From the cell containing the given text, extract its center point as (x, y) coordinate. 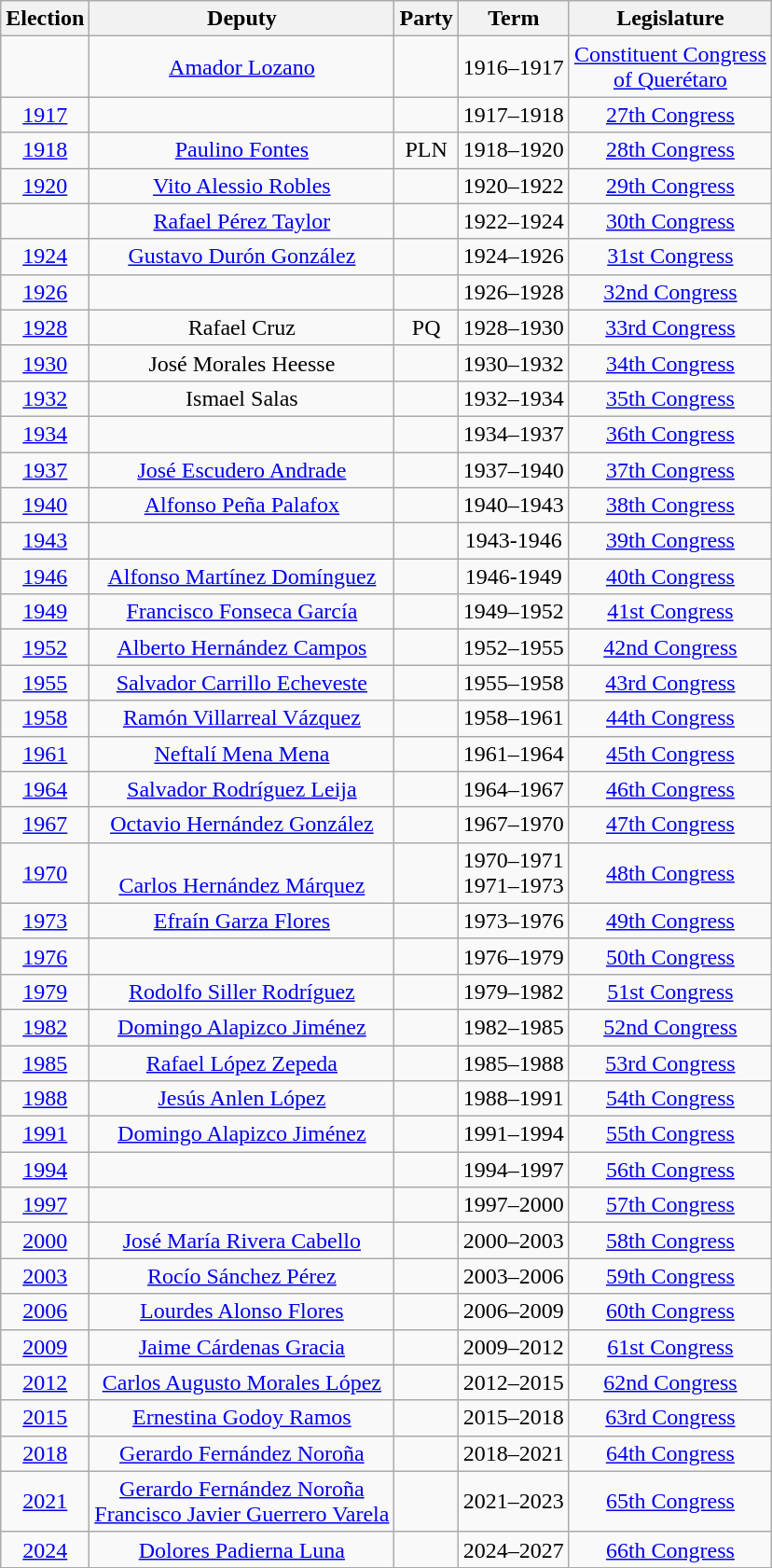
2003 (45, 1276)
51st Congress (669, 992)
2021 (45, 1502)
Salvador Carrillo Echeveste (242, 683)
PLN (426, 150)
45th Congress (669, 754)
2018 (45, 1453)
1928 (45, 327)
Paulino Fontes (242, 150)
1982–1985 (513, 1027)
56th Congress (669, 1170)
2015 (45, 1418)
36th Congress (669, 434)
59th Congress (669, 1276)
64th Congress (669, 1453)
60th Congress (669, 1311)
65th Congress (669, 1502)
Ismael Salas (242, 398)
1934 (45, 434)
1955–1958 (513, 683)
1943-1946 (513, 541)
1918 (45, 150)
2015–2018 (513, 1418)
43rd Congress (669, 683)
1932–1934 (513, 398)
1985 (45, 1062)
54th Congress (669, 1099)
2003–2006 (513, 1276)
José María Rivera Cabello (242, 1241)
Party (426, 19)
Lourdes Alonso Flores (242, 1311)
Ramón Villarreal Vázquez (242, 718)
1946-1949 (513, 576)
1926–1928 (513, 292)
1970 (45, 873)
39th Congress (669, 541)
1926 (45, 292)
2009–2012 (513, 1347)
41st Congress (669, 612)
Dolores Padierna Luna (242, 1549)
1985–1988 (513, 1062)
42nd Congress (669, 647)
Election (45, 19)
Constituent Congressof Querétaro (669, 67)
Deputy (242, 19)
48th Congress (669, 873)
2000 (45, 1241)
63rd Congress (669, 1418)
1934–1937 (513, 434)
40th Congress (669, 576)
1973 (45, 921)
2012–2015 (513, 1382)
Salvador Rodríguez Leija (242, 789)
Octavio Hernández González (242, 825)
Neftalí Mena Mena (242, 754)
José Escudero Andrade (242, 469)
44th Congress (669, 718)
1997 (45, 1205)
Ernestina Godoy Ramos (242, 1418)
1997–2000 (513, 1205)
2000–2003 (513, 1241)
Efraín Garza Flores (242, 921)
1949–1952 (513, 612)
Carlos Augusto Morales López (242, 1382)
2009 (45, 1347)
Gerardo Fernández Noroña (242, 1453)
53rd Congress (669, 1062)
1967–1970 (513, 825)
PQ (426, 327)
2018–2021 (513, 1453)
66th Congress (669, 1549)
1961 (45, 754)
2024 (45, 1549)
1955 (45, 683)
Carlos Hernández Márquez (242, 873)
2012 (45, 1382)
1970–19711971–1973 (513, 873)
34th Congress (669, 363)
38th Congress (669, 506)
Alfonso Martínez Domínguez (242, 576)
30th Congress (669, 221)
Rafael López Zepeda (242, 1062)
Rafael Cruz (242, 327)
1952–1955 (513, 647)
1946 (45, 576)
47th Congress (669, 825)
37th Congress (669, 469)
46th Congress (669, 789)
1940 (45, 506)
1930–1932 (513, 363)
Alfonso Peña Palafox (242, 506)
1937 (45, 469)
1982 (45, 1027)
49th Congress (669, 921)
1988–1991 (513, 1099)
Jesús Anlen López (242, 1099)
Term (513, 19)
62nd Congress (669, 1382)
32nd Congress (669, 292)
1924 (45, 257)
1922–1924 (513, 221)
1979 (45, 992)
1988 (45, 1099)
1940–1943 (513, 506)
1930 (45, 363)
1932 (45, 398)
1976–1979 (513, 956)
1964 (45, 789)
58th Congress (669, 1241)
1917–1918 (513, 115)
35th Congress (669, 398)
1958–1961 (513, 718)
1916–1917 (513, 67)
33rd Congress (669, 327)
Vito Alessio Robles (242, 186)
1979–1982 (513, 992)
1937–1940 (513, 469)
55th Congress (669, 1134)
Rocío Sánchez Pérez (242, 1276)
José Morales Heesse (242, 363)
1924–1926 (513, 257)
1967 (45, 825)
50th Congress (669, 956)
1949 (45, 612)
1920 (45, 186)
1917 (45, 115)
1952 (45, 647)
61st Congress (669, 1347)
Alberto Hernández Campos (242, 647)
28th Congress (669, 150)
1973–1976 (513, 921)
1991 (45, 1134)
1958 (45, 718)
1918–1920 (513, 150)
1994 (45, 1170)
Rafael Pérez Taylor (242, 221)
2021–2023 (513, 1502)
Amador Lozano (242, 67)
1928–1930 (513, 327)
1976 (45, 956)
1961–1964 (513, 754)
29th Congress (669, 186)
1994–1997 (513, 1170)
Francisco Fonseca García (242, 612)
1943 (45, 541)
2024–2027 (513, 1549)
Jaime Cárdenas Gracia (242, 1347)
Gerardo Fernández Noroña Francisco Javier Guerrero Varela (242, 1502)
2006–2009 (513, 1311)
52nd Congress (669, 1027)
27th Congress (669, 115)
1920–1922 (513, 186)
57th Congress (669, 1205)
1991–1994 (513, 1134)
Gustavo Durón González (242, 257)
1964–1967 (513, 789)
Rodolfo Siller Rodríguez (242, 992)
Legislature (669, 19)
2006 (45, 1311)
31st Congress (669, 257)
